Output the (x, y) coordinate of the center of the cell containing the given text.  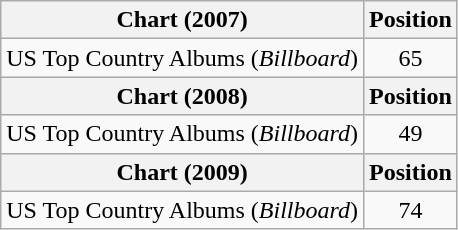
Chart (2007) (182, 20)
74 (411, 210)
Chart (2008) (182, 96)
Chart (2009) (182, 172)
65 (411, 58)
49 (411, 134)
